Scan for the cell matching the given text and deliver its (x, y) coordinate at center. 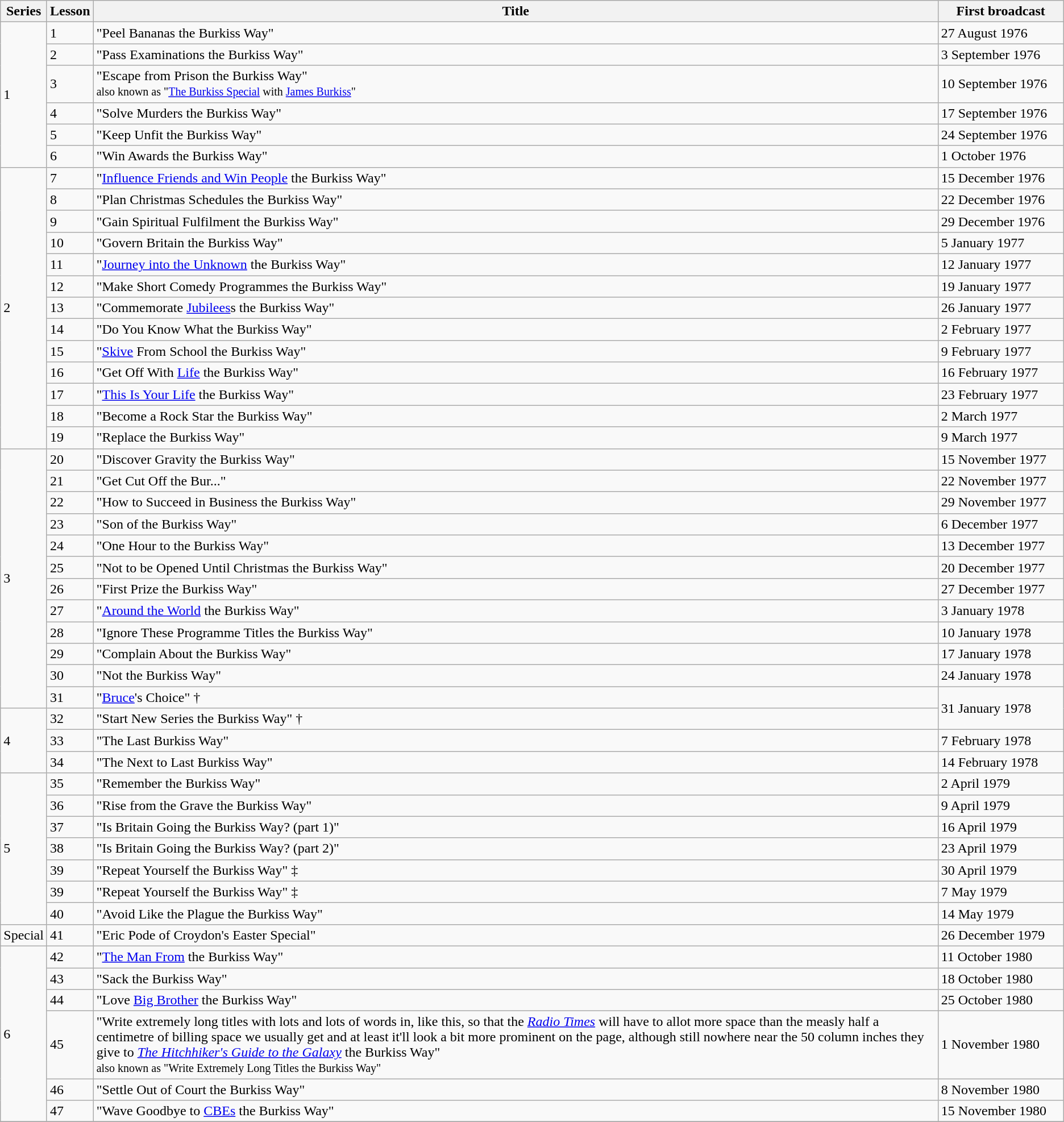
Lesson (70, 11)
"Commemorate Jubileess the Burkiss Way" (516, 308)
37 (70, 827)
35 (70, 784)
"Do You Know What the Burkiss Way" (516, 330)
12 (70, 286)
28 (70, 633)
20 (70, 459)
2 February 1977 (1000, 330)
"Remember the Burkiss Way" (516, 784)
10 January 1978 (1000, 633)
"Is Britain Going the Burkiss Way? (part 1)" (516, 827)
30 April 1979 (1000, 870)
14 May 1979 (1000, 913)
"Settle Out of Court the Burkiss Way" (516, 1090)
"Wave Goodbye to CBEs the Burkiss Way" (516, 1111)
9 (70, 221)
"First Prize the Burkiss Way" (516, 589)
"Son of the Burkiss Way" (516, 524)
36 (70, 805)
7 May 1979 (1000, 892)
24 (70, 546)
11 (70, 264)
16 (70, 373)
"Win Awards the Burkiss Way" (516, 156)
15 December 1976 (1000, 178)
Series (24, 11)
"Sack the Burkiss Way" (516, 978)
14 (70, 330)
12 January 1977 (1000, 264)
46 (70, 1090)
33 (70, 741)
"Discover Gravity the Burkiss Way" (516, 459)
"Replace the Burkiss Way" (516, 438)
"The Last Burkiss Way" (516, 741)
17 January 1978 (1000, 654)
"This Is Your Life the Burkiss Way" (516, 394)
"Peel Bananas the Burkiss Way" (516, 33)
"Pass Examinations the Burkiss Way" (516, 55)
5 January 1977 (1000, 243)
"Skive From School the Burkiss Way" (516, 351)
29 November 1977 (1000, 502)
42 (70, 957)
"Solve Murders the Burkiss Way" (516, 113)
16 April 1979 (1000, 827)
25 October 1980 (1000, 1000)
14 February 1978 (1000, 762)
29 (70, 654)
38 (70, 849)
"The Next to Last Burkiss Way" (516, 762)
16 February 1977 (1000, 373)
"Keep Unfit the Burkiss Way" (516, 135)
8 November 1980 (1000, 1090)
10 September 1976 (1000, 84)
"Love Big Brother the Burkiss Way" (516, 1000)
"Journey into the Unknown the Burkiss Way" (516, 264)
34 (70, 762)
18 (70, 416)
"Plan Christmas Schedules the Burkiss Way" (516, 200)
Title (516, 11)
"Bruce's Choice" † (516, 697)
27 December 1977 (1000, 589)
26 (70, 589)
"Start New Series the Burkiss Way" † (516, 719)
23 February 1977 (1000, 394)
"The Man From the Burkiss Way" (516, 957)
15 November 1977 (1000, 459)
22 December 1976 (1000, 200)
29 December 1976 (1000, 221)
43 (70, 978)
7 February 1978 (1000, 741)
13 (70, 308)
2 April 1979 (1000, 784)
"Get Off With Life the Burkiss Way" (516, 373)
31 (70, 697)
30 (70, 676)
"Not the Burkiss Way" (516, 676)
"Escape from Prison the Burkiss Way"also known as "The Burkiss Special with James Burkiss" (516, 84)
41 (70, 935)
19 (70, 438)
"Rise from the Grave the Burkiss Way" (516, 805)
26 January 1977 (1000, 308)
"Avoid Like the Plague the Burkiss Way" (516, 913)
11 October 1980 (1000, 957)
"How to Succeed in Business the Burkiss Way" (516, 502)
22 November 1977 (1000, 481)
First broadcast (1000, 11)
17 (70, 394)
25 (70, 567)
40 (70, 913)
15 November 1980 (1000, 1111)
"One Hour to the Burkiss Way" (516, 546)
47 (70, 1111)
27 August 1976 (1000, 33)
45 (70, 1045)
23 (70, 524)
44 (70, 1000)
10 (70, 243)
22 (70, 502)
"Gain Spiritual Fulfilment the Burkiss Way" (516, 221)
32 (70, 719)
15 (70, 351)
21 (70, 481)
20 December 1977 (1000, 567)
17 September 1976 (1000, 113)
"Is Britain Going the Burkiss Way? (part 2)" (516, 849)
19 January 1977 (1000, 286)
"Complain About the Burkiss Way" (516, 654)
6 December 1977 (1000, 524)
23 April 1979 (1000, 849)
3 September 1976 (1000, 55)
"Govern Britain the Burkiss Way" (516, 243)
8 (70, 200)
"Around the World the Burkiss Way" (516, 610)
"Make Short Comedy Programmes the Burkiss Way" (516, 286)
"Eric Pode of Croydon's Easter Special" (516, 935)
31 January 1978 (1000, 708)
26 December 1979 (1000, 935)
2 March 1977 (1000, 416)
24 January 1978 (1000, 676)
13 December 1977 (1000, 546)
27 (70, 610)
18 October 1980 (1000, 978)
24 September 1976 (1000, 135)
9 February 1977 (1000, 351)
9 April 1979 (1000, 805)
"Influence Friends and Win People the Burkiss Way" (516, 178)
"Get Cut Off the Bur..." (516, 481)
"Not to be Opened Until Christmas the Burkiss Way" (516, 567)
1 November 1980 (1000, 1045)
1 October 1976 (1000, 156)
"Ignore These Programme Titles the Burkiss Way" (516, 633)
7 (70, 178)
9 March 1977 (1000, 438)
Special (24, 935)
"Become a Rock Star the Burkiss Way" (516, 416)
3 January 1978 (1000, 610)
